Extract the (x, y) coordinate from the center of the cell holding the provided text.  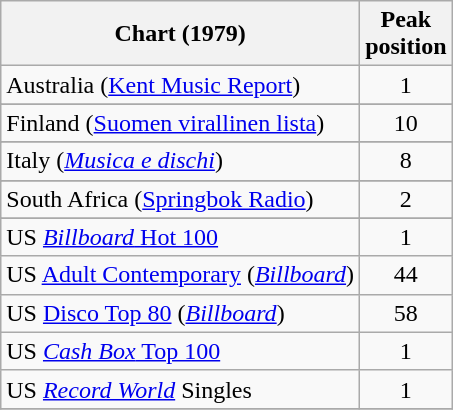
10 (406, 123)
Chart (1979) (180, 34)
2 (406, 199)
US Adult Contemporary (Billboard) (180, 275)
44 (406, 275)
8 (406, 161)
US Record World Singles (180, 389)
US Cash Box Top 100 (180, 351)
Italy (Musica e dischi) (180, 161)
Finland (Suomen virallinen lista) (180, 123)
58 (406, 313)
US Disco Top 80 (Billboard) (180, 313)
South Africa (Springbok Radio) (180, 199)
Peakposition (406, 34)
US Billboard Hot 100 (180, 237)
Australia (Kent Music Report) (180, 85)
